Pinpoint the cell where the given text exists, returning its [x, y] midpoint coordinate. 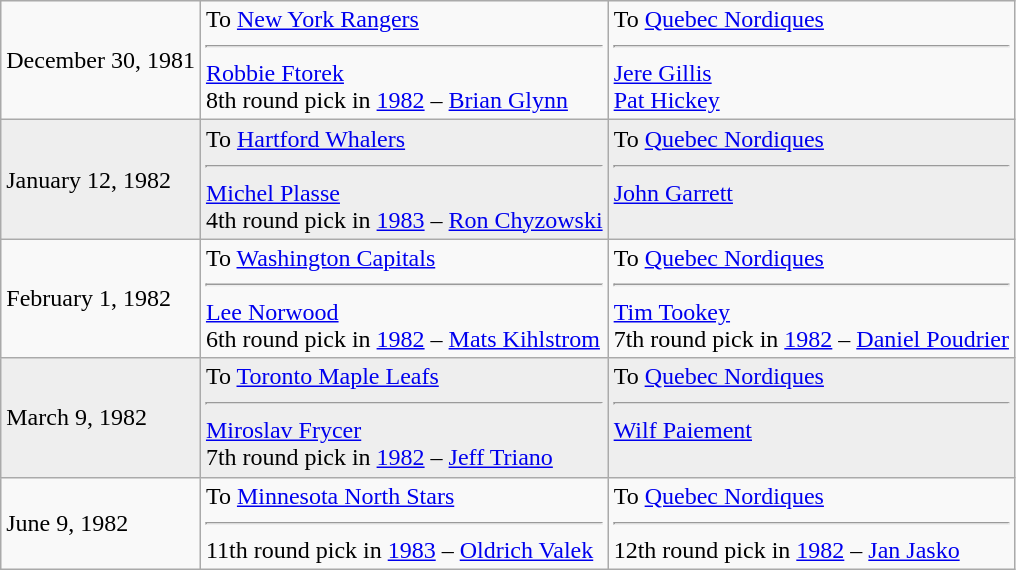
To Hartford WhalersMichel Plasse 4th round pick in 1983 – Ron Chyzowski [404, 180]
March 9, 1982 [101, 418]
To Toronto Maple LeafsMiroslav Frycer 7th round pick in 1982 – Jeff Triano [404, 418]
January 12, 1982 [101, 180]
June 9, 1982 [101, 523]
February 1, 1982 [101, 298]
To Minnesota North Stars11th round pick in 1983 – Oldrich Valek [404, 523]
To Washington CapitalsLee Norwood 6th round pick in 1982 – Mats Kihlstrom [404, 298]
To Quebec NordiquesJohn Garrett [811, 180]
To New York RangersRobbie Ftorek 8th round pick in 1982 – Brian Glynn [404, 60]
To Quebec Nordiques12th round pick in 1982 – Jan Jasko [811, 523]
To Quebec NordiquesJere Gillis Pat Hickey [811, 60]
December 30, 1981 [101, 60]
To Quebec NordiquesTim Tookey 7th round pick in 1982 – Daniel Poudrier [811, 298]
To Quebec NordiquesWilf Paiement [811, 418]
